For the text-containing cell, return its midpoint in [X, Y] coordinate format. 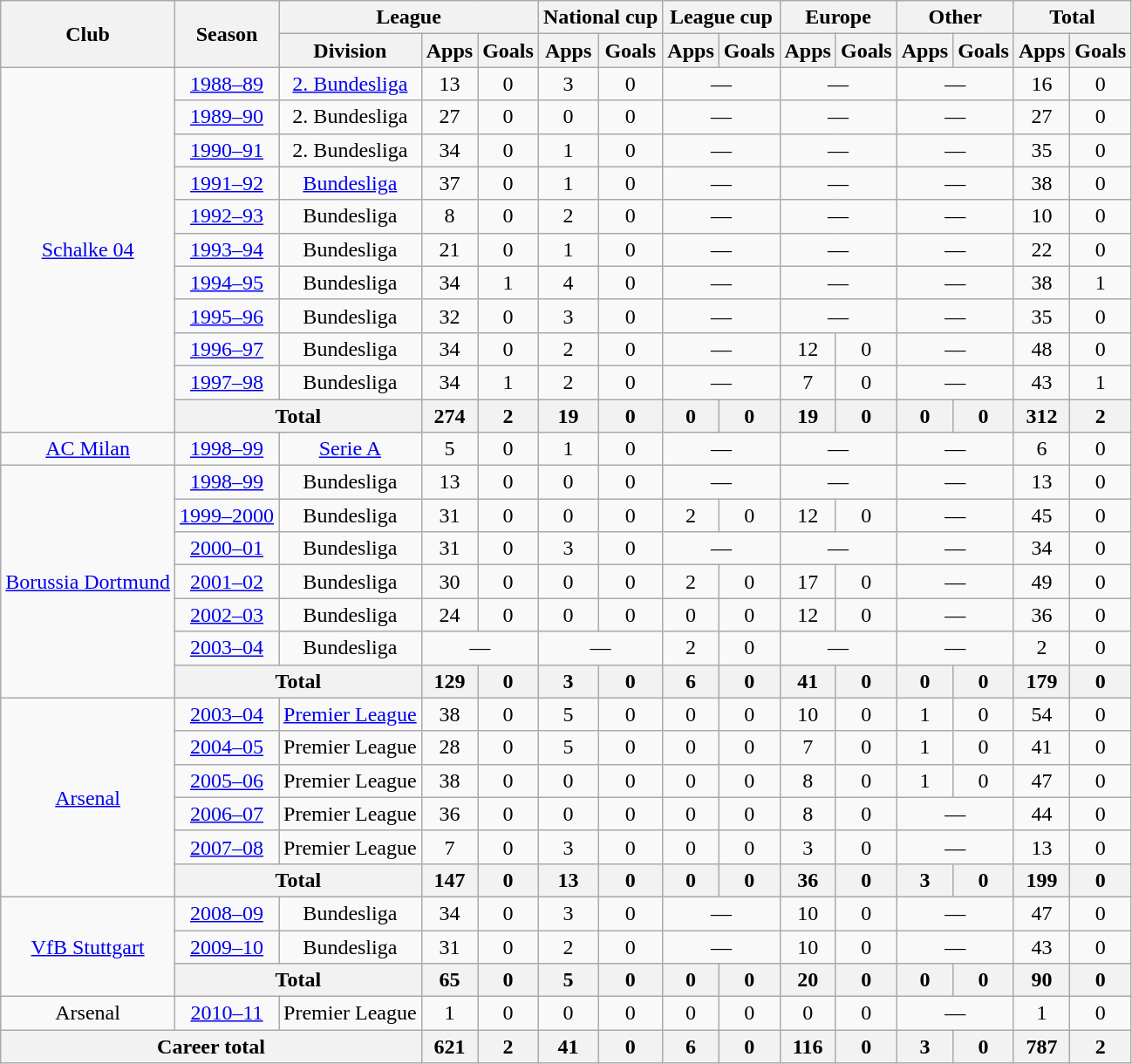
116 [808, 1047]
4 [568, 283]
48 [1041, 349]
2001–02 [227, 582]
621 [449, 1047]
2002–03 [227, 615]
32 [449, 316]
65 [449, 980]
1993–94 [227, 249]
17 [808, 582]
2004–05 [227, 747]
49 [1041, 582]
1996–97 [227, 349]
22 [1041, 249]
AC Milan [88, 449]
1994–95 [227, 283]
179 [1041, 681]
312 [1041, 416]
44 [1041, 814]
20 [808, 980]
Serie A [351, 449]
90 [1041, 980]
2006–07 [227, 814]
2008–09 [227, 913]
54 [1041, 714]
1988–89 [227, 84]
2005–06 [227, 781]
1995–96 [227, 316]
Division [351, 51]
2000–01 [227, 549]
League cup [721, 17]
1991–92 [227, 183]
National cup [600, 17]
Schalke 04 [88, 249]
Borussia Dortmund [88, 582]
1999–2000 [227, 515]
30 [449, 582]
1997–98 [227, 382]
Europe [838, 17]
1989–90 [227, 117]
2009–10 [227, 946]
37 [449, 183]
787 [1041, 1047]
16 [1041, 84]
129 [449, 681]
1990–91 [227, 150]
Club [88, 34]
2007–08 [227, 847]
199 [1041, 880]
Season [227, 34]
147 [449, 880]
45 [1041, 515]
24 [449, 615]
Career total [211, 1047]
21 [449, 249]
28 [449, 747]
Other [955, 17]
1992–93 [227, 216]
274 [449, 416]
League [409, 17]
VfB Stuttgart [88, 946]
2010–11 [227, 1013]
